Determine the [X, Y] coordinate at the center of the cell enclosing the given text.  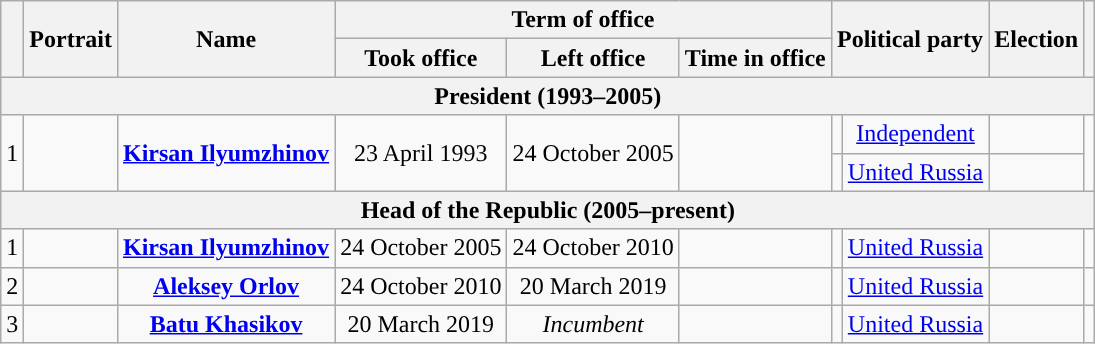
Portrait [71, 39]
Term of office [584, 20]
23 April 1993 [421, 153]
Election [1036, 39]
Head of the Republic (2005–present) [548, 210]
Took office [421, 58]
Aleksey Orlov [226, 286]
President (1993–2005) [548, 96]
Incumbent [593, 324]
2 [12, 286]
Political party [910, 39]
Time in office [755, 58]
Batu Khasikov [226, 324]
Left office [593, 58]
Name [226, 39]
Independent [915, 134]
3 [12, 324]
